Capture the cell that displays the provided text and extract its (X, Y) central coordinate. 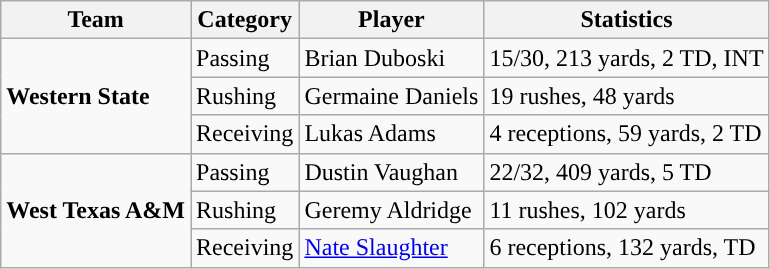
11 rushes, 102 yards (626, 210)
Team (96, 20)
19 rushes, 48 yards (626, 96)
Brian Duboski (392, 58)
15/30, 213 yards, 2 TD, INT (626, 58)
Dustin Vaughan (392, 172)
Category (244, 20)
Lukas Adams (392, 134)
Player (392, 20)
Western State (96, 96)
Nate Slaughter (392, 248)
Geremy Aldridge (392, 210)
Germaine Daniels (392, 96)
6 receptions, 132 yards, TD (626, 248)
4 receptions, 59 yards, 2 TD (626, 134)
West Texas A&M (96, 210)
22/32, 409 yards, 5 TD (626, 172)
Statistics (626, 20)
